Capture the cell that displays the provided text and extract its [x, y] central coordinate. 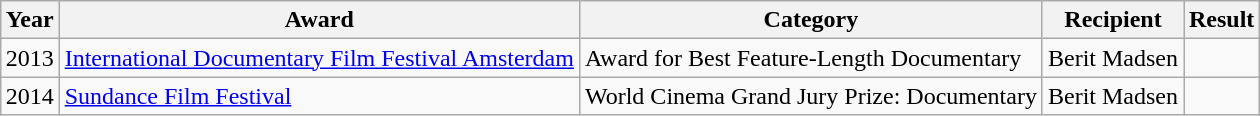
World Cinema Grand Jury Prize: Documentary [810, 96]
Award for Best Feature-Length Documentary [810, 58]
Award [319, 20]
Sundance Film Festival [319, 96]
Year [30, 20]
2014 [30, 96]
Category [810, 20]
Recipient [1112, 20]
International Documentary Film Festival Amsterdam [319, 58]
2013 [30, 58]
Result [1222, 20]
